Provide the [x, y] coordinate of the cell's center where the given text is located.  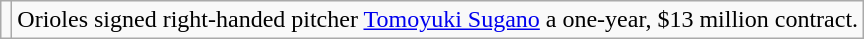
Orioles signed right-handed pitcher Tomoyuki Sugano a one-year, $13 million contract. [438, 20]
